Pinpoint the cell where the given text exists, returning its [X, Y] midpoint coordinate. 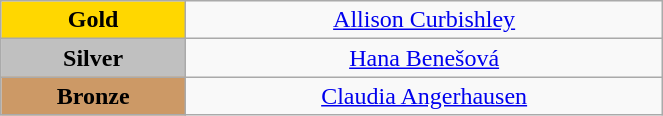
Bronze [94, 96]
Silver [94, 58]
Claudia Angerhausen [424, 96]
Gold [94, 20]
Hana Benešová [424, 58]
Allison Curbishley [424, 20]
